Capture the cell that displays the provided text and extract its [X, Y] central coordinate. 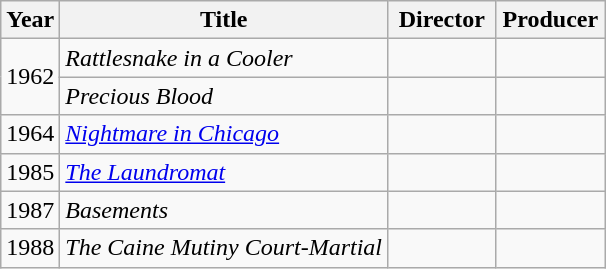
1988 [30, 248]
The Caine Mutiny Court-Martial [224, 248]
Nightmare in Chicago [224, 134]
Producer [550, 20]
Basements [224, 210]
1962 [30, 77]
Precious Blood [224, 96]
Rattlesnake in a Cooler [224, 58]
1987 [30, 210]
Director [442, 20]
1985 [30, 172]
Year [30, 20]
The Laundromat [224, 172]
1964 [30, 134]
Title [224, 20]
